For the text-containing cell, return its midpoint in (x, y) coordinate format. 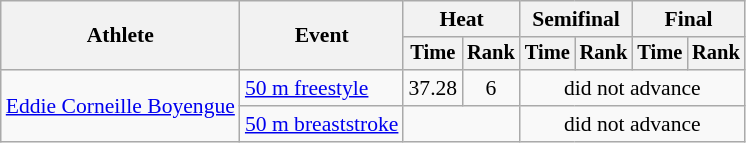
50 m breaststroke (322, 124)
Eddie Corneille Boyengue (120, 106)
Final (688, 19)
Event (322, 36)
Heat (461, 19)
6 (491, 88)
Semifinal (576, 19)
Athlete (120, 36)
37.28 (432, 88)
50 m freestyle (322, 88)
